Output the [x, y] coordinate of the center of the cell containing the given text.  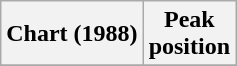
Peakposition [189, 34]
Chart (1988) [72, 34]
